Return the (X, Y) coordinate for the center point of the cell that contains the specified text.  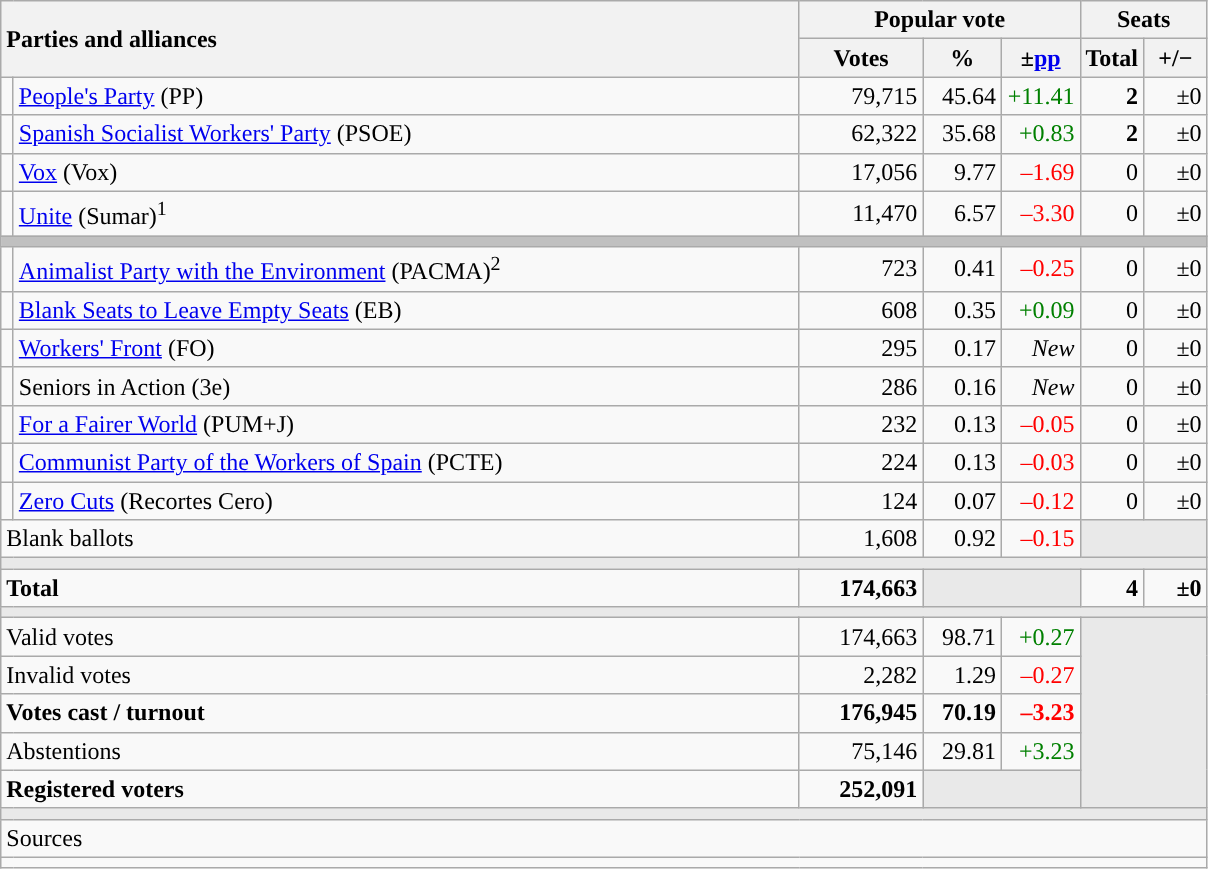
% (962, 58)
176,945 (861, 713)
People's Party (PP) (406, 96)
Blank ballots (400, 539)
–0.25 (1040, 270)
Valid votes (400, 637)
–0.27 (1040, 675)
Unite (Sumar)1 (406, 214)
17,056 (861, 172)
–1.69 (1040, 172)
–0.03 (1040, 462)
–3.23 (1040, 713)
0.17 (962, 348)
Votes (861, 58)
70.19 (962, 713)
608 (861, 310)
224 (861, 462)
Workers' Front (FO) (406, 348)
286 (861, 386)
+11.41 (1040, 96)
Communist Party of the Workers of Spain (PCTE) (406, 462)
Parties and alliances (400, 39)
Sources (604, 838)
295 (861, 348)
+0.09 (1040, 310)
–0.05 (1040, 424)
2,282 (861, 675)
1.29 (962, 675)
4 (1112, 588)
29.81 (962, 751)
6.57 (962, 214)
11,470 (861, 214)
35.68 (962, 134)
Votes cast / turnout (400, 713)
Abstentions (400, 751)
0.41 (962, 270)
9.77 (962, 172)
–3.30 (1040, 214)
1,608 (861, 539)
75,146 (861, 751)
0.92 (962, 539)
+0.83 (1040, 134)
Animalist Party with the Environment (PACMA)2 (406, 270)
Zero Cuts (Recortes Cero) (406, 501)
98.71 (962, 637)
62,322 (861, 134)
79,715 (861, 96)
Registered voters (400, 789)
Seniors in Action (3e) (406, 386)
+3.23 (1040, 751)
0.16 (962, 386)
Seats (1144, 20)
0.35 (962, 310)
Vox (Vox) (406, 172)
+/− (1176, 58)
–0.12 (1040, 501)
232 (861, 424)
Blank Seats to Leave Empty Seats (EB) (406, 310)
Invalid votes (400, 675)
124 (861, 501)
252,091 (861, 789)
–0.15 (1040, 539)
±pp (1040, 58)
Popular vote (940, 20)
45.64 (962, 96)
Spanish Socialist Workers' Party (PSOE) (406, 134)
For a Fairer World (PUM+J) (406, 424)
+0.27 (1040, 637)
723 (861, 270)
0.07 (962, 501)
